Identify which cell holds the provided text, then report its [X, Y] central coordinate. 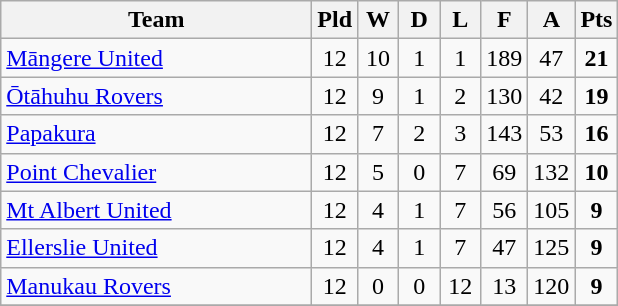
Pld [335, 20]
5 [378, 172]
143 [504, 134]
13 [504, 286]
120 [552, 286]
Papakura [156, 134]
Mt Albert United [156, 210]
Ōtāhuhu Rovers [156, 96]
125 [552, 248]
105 [552, 210]
16 [596, 134]
132 [552, 172]
Māngere United [156, 58]
D [420, 20]
42 [552, 96]
Ellerslie United [156, 248]
Manukau Rovers [156, 286]
56 [504, 210]
Team [156, 20]
69 [504, 172]
19 [596, 96]
A [552, 20]
21 [596, 58]
3 [460, 134]
F [504, 20]
189 [504, 58]
W [378, 20]
130 [504, 96]
Point Chevalier [156, 172]
Pts [596, 20]
L [460, 20]
53 [552, 134]
